Output the (X, Y) coordinate of the center of the cell containing the given text.  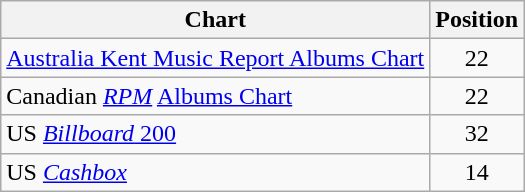
US Billboard 200 (216, 134)
Position (477, 20)
14 (477, 172)
Chart (216, 20)
Canadian RPM Albums Chart (216, 96)
US Cashbox (216, 172)
Australia Kent Music Report Albums Chart (216, 58)
32 (477, 134)
